Return the [X, Y] coordinate for the center point of the cell that contains the specified text.  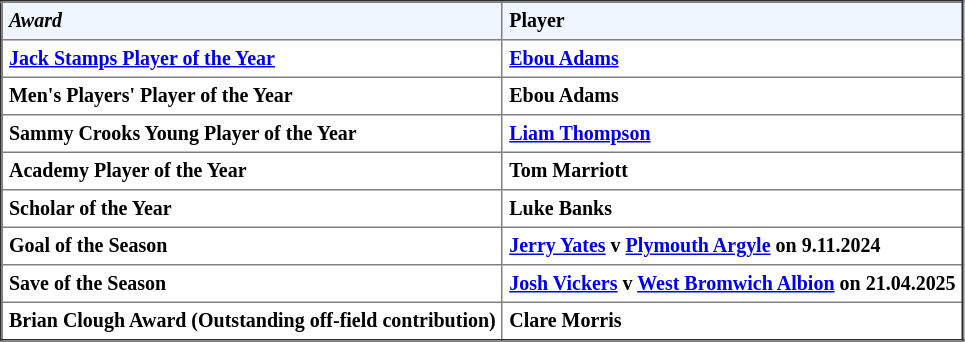
Sammy Crooks Young Player of the Year [252, 134]
Academy Player of the Year [252, 171]
Save of the Season [252, 284]
Clare Morris [732, 321]
Goal of the Season [252, 246]
Award [252, 21]
Jerry Yates v Plymouth Argyle on 9.11.2024 [732, 246]
Josh Vickers v West Bromwich Albion on 21.04.2025 [732, 284]
Scholar of the Year [252, 209]
Player [732, 21]
Men's Players' Player of the Year [252, 96]
Brian Clough Award (Outstanding off-field contribution) [252, 321]
Tom Marriott [732, 171]
Liam Thompson [732, 134]
Jack Stamps Player of the Year [252, 59]
Luke Banks [732, 209]
